Provide the [x, y] coordinate of the cell's center where the given text is located.  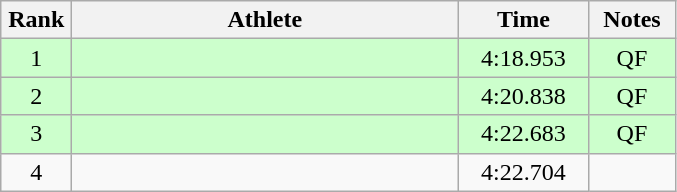
Notes [632, 20]
4:22.683 [524, 134]
1 [36, 58]
4 [36, 172]
Rank [36, 20]
4:20.838 [524, 96]
4:22.704 [524, 172]
Time [524, 20]
4:18.953 [524, 58]
2 [36, 96]
Athlete [265, 20]
3 [36, 134]
